Capture the cell that displays the provided text and extract its (X, Y) central coordinate. 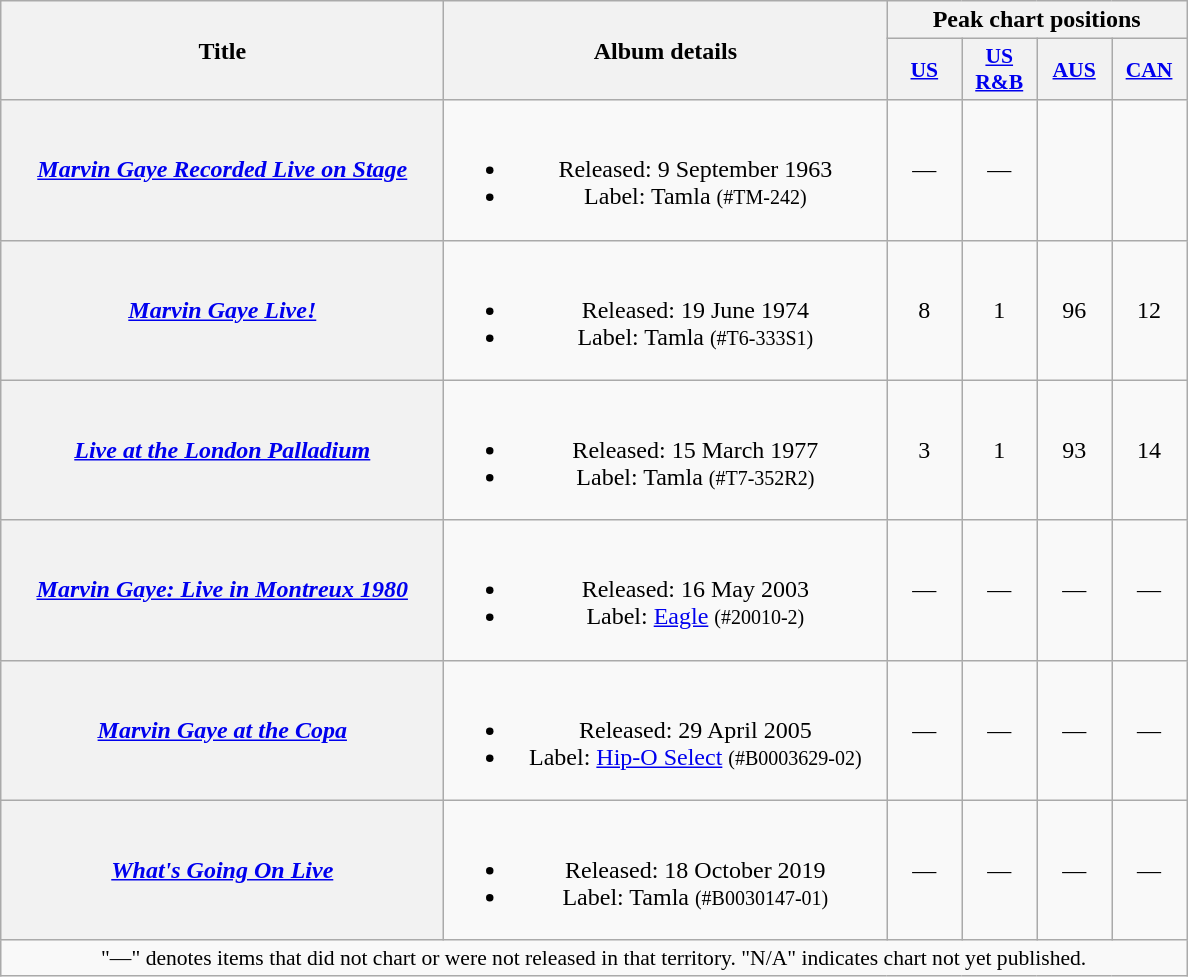
Released: 29 April 2005Label: Hip-O Select (#B0003629-02) (666, 730)
Released: 9 September 1963Label: Tamla (#TM-242) (666, 170)
Marvin Gaye: Live in Montreux 1980 (222, 590)
AUS (1074, 70)
3 (924, 450)
Live at the London Palladium (222, 450)
US (924, 70)
Released: 18 October 2019Label: Tamla (#B0030147-01) (666, 870)
"—" denotes items that did not chart or were not released in that territory. "N/A" indicates chart not yet published. (594, 958)
Album details (666, 50)
8 (924, 310)
USR&B (1000, 70)
Released: 16 May 2003Label: Eagle (#20010-2) (666, 590)
Marvin Gaye Recorded Live on Stage (222, 170)
Title (222, 50)
CAN (1150, 70)
Marvin Gaye at the Copa (222, 730)
93 (1074, 450)
Released: 15 March 1977Label: Tamla (#T7-352R2) (666, 450)
Marvin Gaye Live! (222, 310)
Released: 19 June 1974Label: Tamla (#T6-333S1) (666, 310)
12 (1150, 310)
14 (1150, 450)
96 (1074, 310)
Peak chart positions (1037, 20)
What's Going On Live (222, 870)
